Output the (x, y) coordinate of the center of the cell containing the given text.  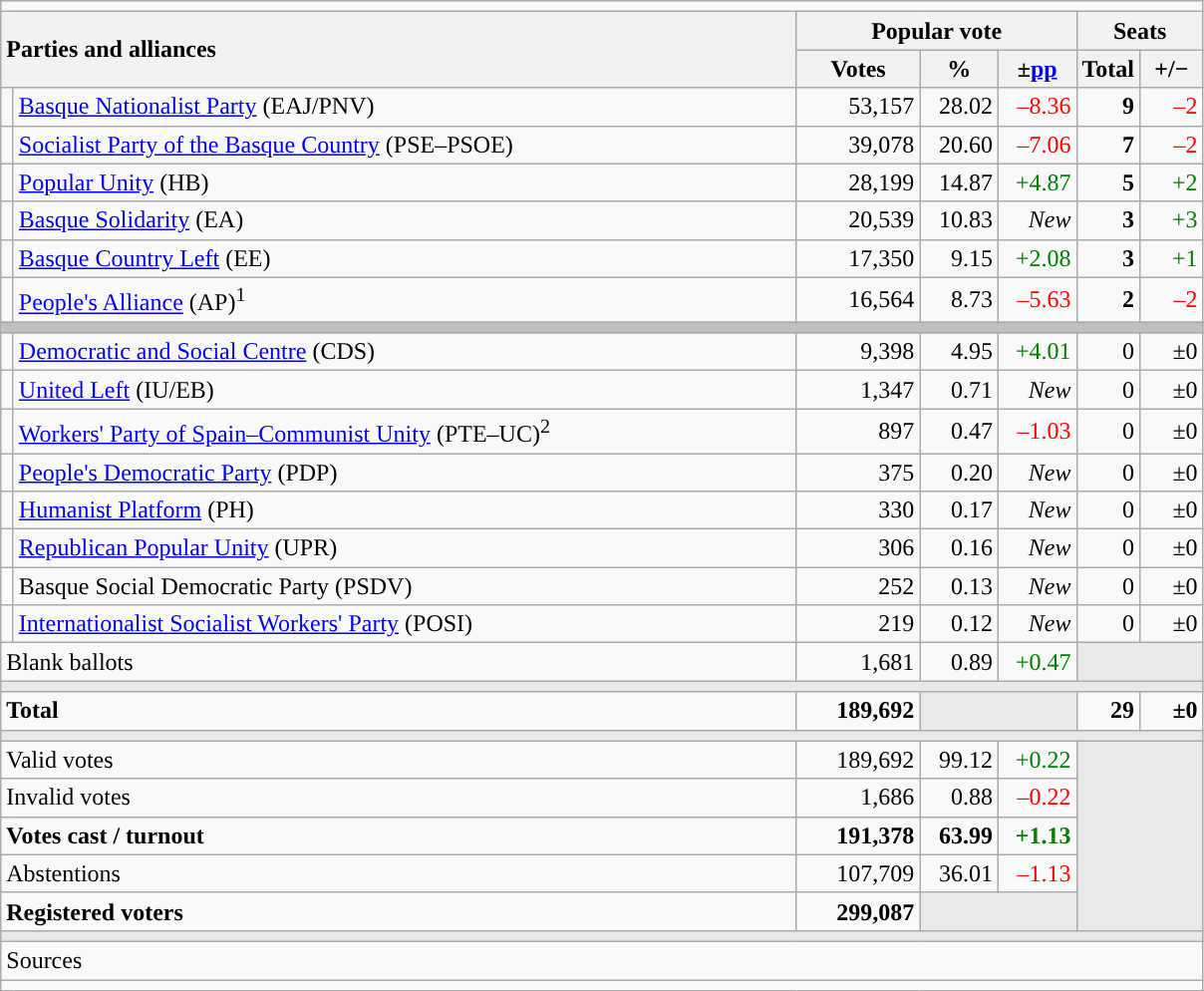
1,347 (858, 390)
Votes cast / turnout (399, 835)
99.12 (959, 760)
Parties and alliances (399, 50)
Invalid votes (399, 798)
Popular Unity (HB) (405, 182)
897 (858, 431)
–5.63 (1037, 299)
+1.13 (1037, 835)
–1.13 (1037, 873)
Basque Nationalist Party (EAJ/PNV) (405, 107)
29 (1108, 711)
8.73 (959, 299)
Blank ballots (399, 662)
–0.22 (1037, 798)
20,539 (858, 220)
+4.01 (1037, 352)
107,709 (858, 873)
Abstentions (399, 873)
7 (1108, 145)
% (959, 69)
Basque Country Left (EE) (405, 258)
+0.47 (1037, 662)
Republican Popular Unity (UPR) (405, 548)
0.88 (959, 798)
306 (858, 548)
39,078 (858, 145)
299,087 (858, 911)
4.95 (959, 352)
–8.36 (1037, 107)
+/− (1172, 69)
0.16 (959, 548)
1,686 (858, 798)
Democratic and Social Centre (CDS) (405, 352)
+4.87 (1037, 182)
10.83 (959, 220)
+2.08 (1037, 258)
2 (1108, 299)
0.20 (959, 473)
Workers' Party of Spain–Communist Unity (PTE–UC)2 (405, 431)
–7.06 (1037, 145)
0.13 (959, 586)
1,681 (858, 662)
Basque Social Democratic Party (PSDV) (405, 586)
53,157 (858, 107)
5 (1108, 182)
252 (858, 586)
0.12 (959, 624)
People's Alliance (AP)1 (405, 299)
28,199 (858, 182)
16,564 (858, 299)
28.02 (959, 107)
People's Democratic Party (PDP) (405, 473)
9,398 (858, 352)
63.99 (959, 835)
+3 (1172, 220)
Humanist Platform (PH) (405, 510)
Sources (602, 960)
9.15 (959, 258)
+0.22 (1037, 760)
Valid votes (399, 760)
Internationalist Socialist Workers' Party (POSI) (405, 624)
9 (1108, 107)
20.60 (959, 145)
375 (858, 473)
0.71 (959, 390)
United Left (IU/EB) (405, 390)
Registered voters (399, 911)
0.47 (959, 431)
–1.03 (1037, 431)
Votes (858, 69)
17,350 (858, 258)
14.87 (959, 182)
191,378 (858, 835)
Socialist Party of the Basque Country (PSE–PSOE) (405, 145)
+2 (1172, 182)
219 (858, 624)
±pp (1037, 69)
+1 (1172, 258)
0.89 (959, 662)
36.01 (959, 873)
0.17 (959, 510)
330 (858, 510)
Basque Solidarity (EA) (405, 220)
Popular vote (937, 31)
Seats (1140, 31)
